From the cell containing the given text, extract its center point as [X, Y] coordinate. 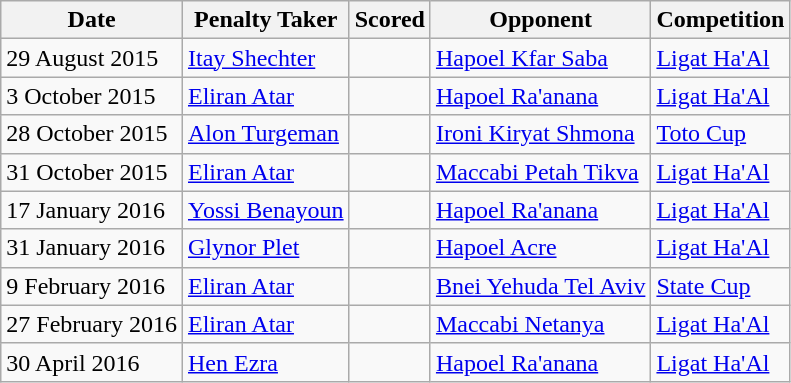
Maccabi Netanya [540, 324]
Ironi Kiryat Shmona [540, 134]
Bnei Yehuda Tel Aviv [540, 286]
30 April 2016 [92, 362]
9 February 2016 [92, 286]
27 February 2016 [92, 324]
Toto Cup [720, 134]
Maccabi Petah Tikva [540, 172]
Date [92, 20]
Itay Shechter [266, 58]
Scored [390, 20]
31 October 2015 [92, 172]
29 August 2015 [92, 58]
State Cup [720, 286]
Competition [720, 20]
17 January 2016 [92, 210]
28 October 2015 [92, 134]
3 October 2015 [92, 96]
Hen Ezra [266, 362]
Penalty Taker [266, 20]
Opponent [540, 20]
Alon Turgeman [266, 134]
Hapoel Acre [540, 248]
Yossi Benayoun [266, 210]
31 January 2016 [92, 248]
Hapoel Kfar Saba [540, 58]
Glynor Plet [266, 248]
